Return (x, y) of the center of cell containing provided text 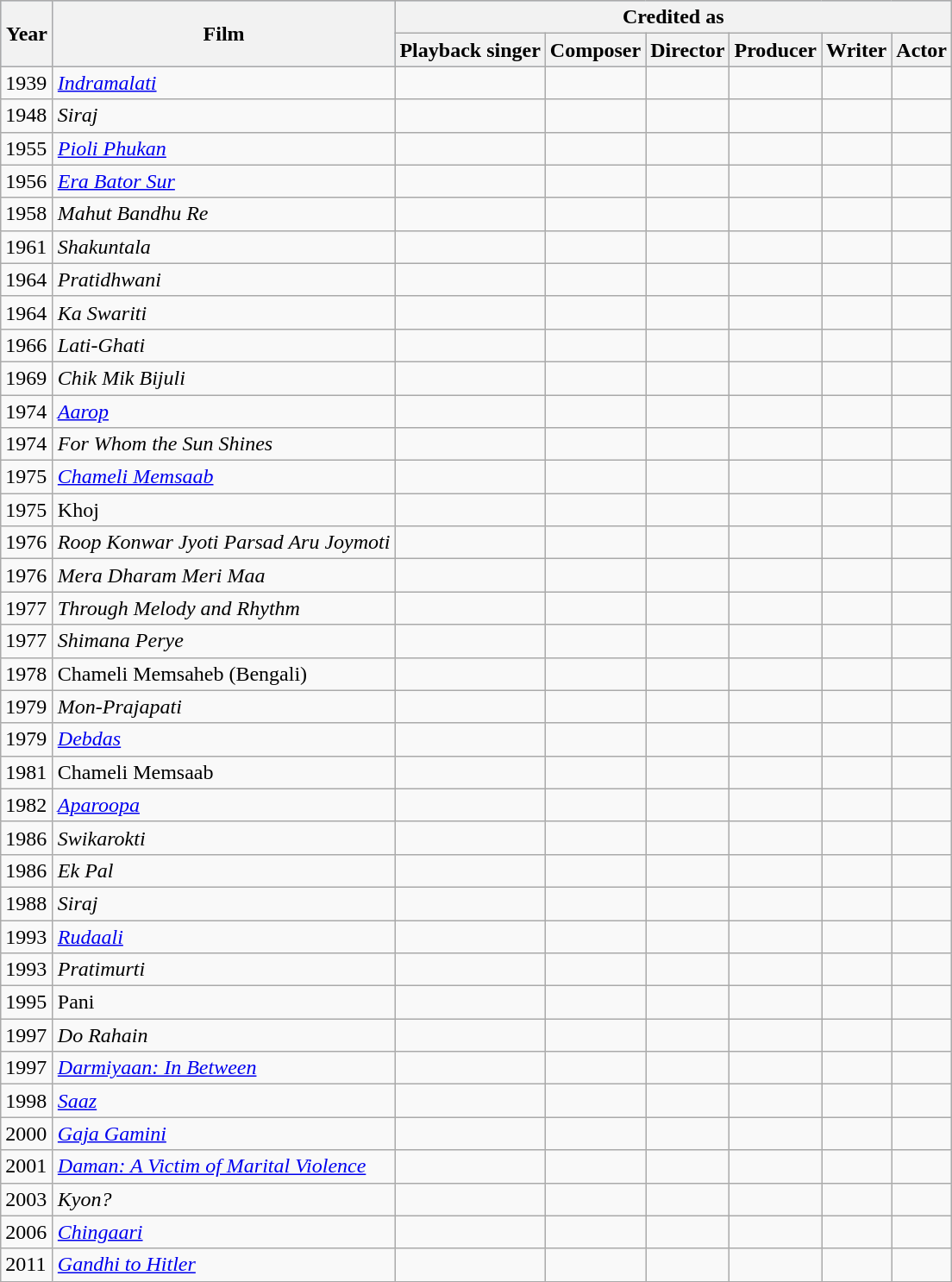
1955 (28, 148)
Through Melody and Rhythm (224, 608)
Saaz (224, 1101)
1998 (28, 1101)
Director (688, 50)
Era Bator Sur (224, 181)
Credited as (673, 17)
2000 (28, 1134)
Ka Swariti (224, 312)
Gaja Gamini (224, 1134)
Pratimurti (224, 970)
Swikarokti (224, 838)
Producer (776, 50)
Mon-Prajapati (224, 707)
Pani (224, 1002)
1956 (28, 181)
Indramalati (224, 83)
1966 (28, 345)
Chik Mik Bijuli (224, 378)
Darmiyaan: In Between (224, 1068)
Chingaari (224, 1232)
1982 (28, 805)
Ek Pal (224, 870)
Aarop (224, 412)
Mera Dharam Meri Maa (224, 575)
Mahut Bandhu Re (224, 214)
For Whom the Sun Shines (224, 444)
Playback singer (470, 50)
Composer (595, 50)
Chameli Memsaheb (Bengali) (224, 674)
Gandhi to Hitler (224, 1265)
Kyon? (224, 1199)
1939 (28, 83)
1958 (28, 214)
1981 (28, 772)
Khoj (224, 510)
Film (224, 34)
Year (28, 34)
1995 (28, 1002)
Pratidhwani (224, 280)
2006 (28, 1232)
Rudaali (224, 936)
2001 (28, 1166)
Lati-Ghati (224, 345)
1961 (28, 247)
1988 (28, 903)
Shimana Perye (224, 641)
1978 (28, 674)
Actor (922, 50)
Debdas (224, 739)
Roop Konwar Jyoti Parsad Aru Joymoti (224, 543)
2011 (28, 1265)
Shakuntala (224, 247)
2003 (28, 1199)
Daman: A Victim of Marital Violence (224, 1166)
Writer (857, 50)
Pioli Phukan (224, 148)
Aparoopa (224, 805)
Do Rahain (224, 1035)
1969 (28, 378)
1948 (28, 116)
